Capture the cell that displays the provided text and extract its (X, Y) central coordinate. 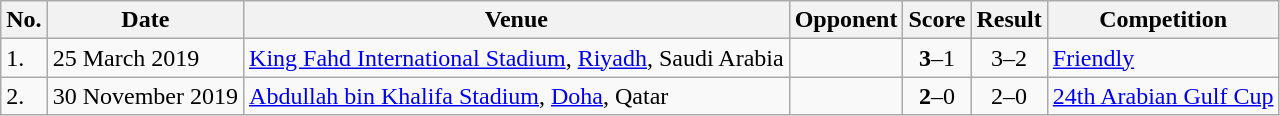
Date (145, 20)
2. (24, 96)
Friendly (1163, 58)
Abdullah bin Khalifa Stadium, Doha, Qatar (517, 96)
Result (1009, 20)
3–1 (937, 58)
25 March 2019 (145, 58)
Venue (517, 20)
3–2 (1009, 58)
Score (937, 20)
1. (24, 58)
30 November 2019 (145, 96)
King Fahd International Stadium, Riyadh, Saudi Arabia (517, 58)
Competition (1163, 20)
No. (24, 20)
24th Arabian Gulf Cup (1163, 96)
Opponent (846, 20)
